Find where the given text appears and provide that cell's center as (x, y) coordinate. 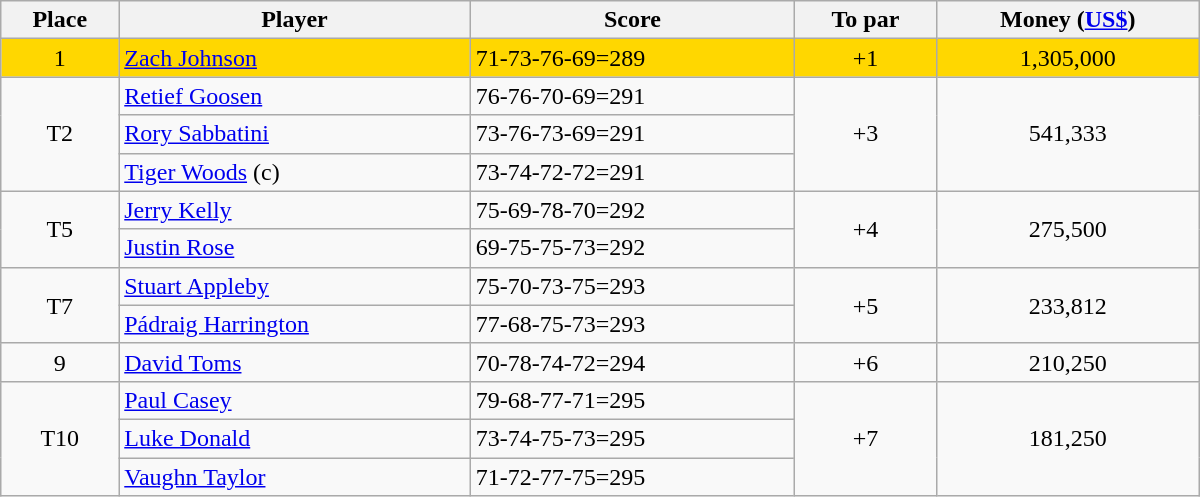
T2 (60, 134)
1 (60, 58)
73-76-73-69=291 (632, 134)
Zach Johnson (294, 58)
73-74-72-72=291 (632, 172)
Jerry Kelly (294, 210)
Pádraig Harrington (294, 324)
Money (US$) (1068, 20)
T5 (60, 229)
T10 (60, 438)
Tiger Woods (c) (294, 172)
Luke Donald (294, 438)
71-73-76-69=289 (632, 58)
+5 (866, 305)
1,305,000 (1068, 58)
Paul Casey (294, 400)
Rory Sabbatini (294, 134)
77-68-75-73=293 (632, 324)
Place (60, 20)
+3 (866, 134)
210,250 (1068, 362)
76-76-70-69=291 (632, 96)
Vaughn Taylor (294, 477)
Stuart Appleby (294, 286)
Score (632, 20)
To par (866, 20)
9 (60, 362)
275,500 (1068, 229)
+1 (866, 58)
69-75-75-73=292 (632, 248)
181,250 (1068, 438)
T7 (60, 305)
75-70-73-75=293 (632, 286)
+6 (866, 362)
+7 (866, 438)
70-78-74-72=294 (632, 362)
Justin Rose (294, 248)
79-68-77-71=295 (632, 400)
David Toms (294, 362)
541,333 (1068, 134)
75-69-78-70=292 (632, 210)
233,812 (1068, 305)
+4 (866, 229)
Retief Goosen (294, 96)
71-72-77-75=295 (632, 477)
73-74-75-73=295 (632, 438)
Player (294, 20)
